Capture the cell that displays the provided text and extract its [X, Y] central coordinate. 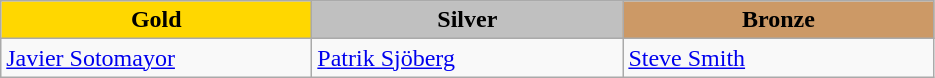
Gold [156, 20]
Steve Smith [778, 58]
Patrik Sjöberg [468, 58]
Silver [468, 20]
Javier Sotomayor [156, 58]
Bronze [778, 20]
